Detect which cell encompasses the target text, then output its [x, y] center coordinate. 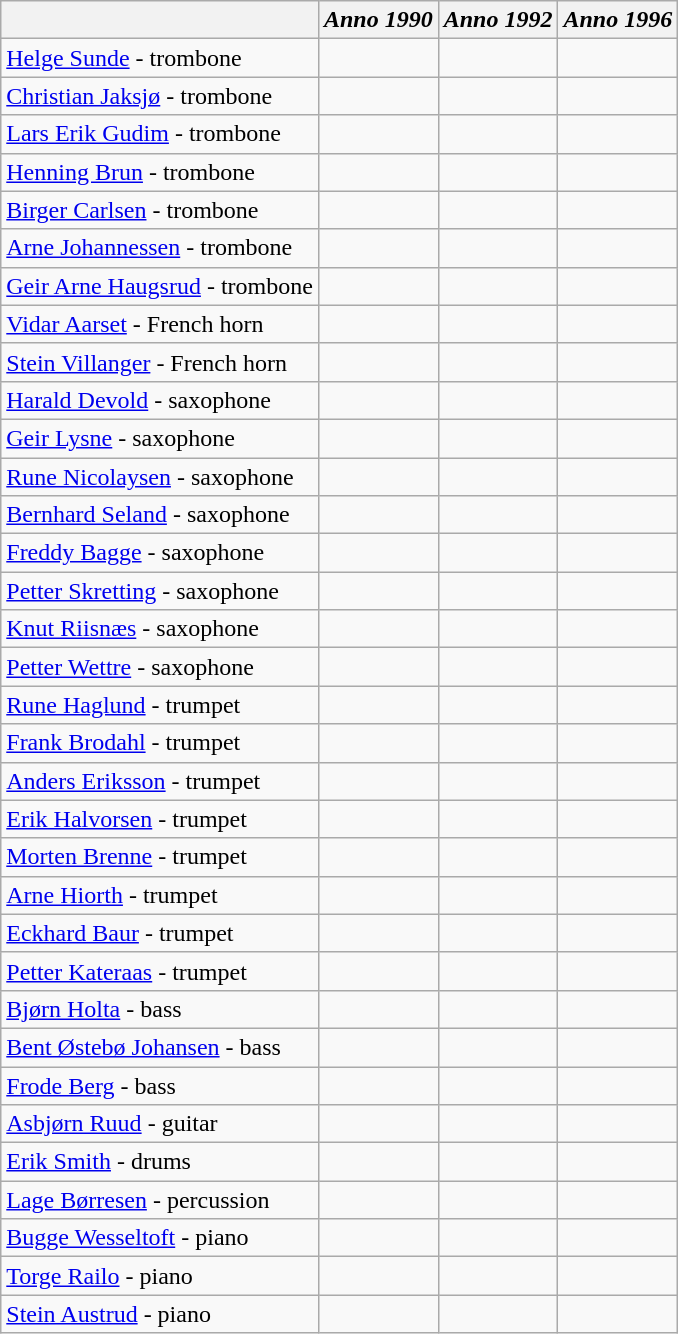
Knut Riisnæs - saxophone [160, 629]
Birger Carlsen - trombone [160, 210]
Bernhard Seland - saxophone [160, 515]
Petter Kateraas - trumpet [160, 971]
Arne Hiorth - trumpet [160, 895]
Stein Austrud - piano [160, 1314]
Morten Brenne - trumpet [160, 857]
Christian Jaksjø - trombone [160, 96]
Bjørn Holta - bass [160, 1009]
Petter Wettre - saxophone [160, 667]
Vidar Aarset - French horn [160, 324]
Petter Skretting - saxophone [160, 591]
Harald Devold - saxophone [160, 400]
Anno 1990 [378, 20]
Anno 1992 [498, 20]
Frank Brodahl - trumpet [160, 743]
Rune Haglund - trumpet [160, 705]
Frode Berg - bass [160, 1085]
Asbjørn Ruud - guitar [160, 1124]
Geir Lysne - saxophone [160, 438]
Anno 1996 [618, 20]
Erik Smith - drums [160, 1162]
Freddy Bagge - saxophone [160, 553]
Stein Villanger - French horn [160, 362]
Lage Børresen - percussion [160, 1200]
Bugge Wesseltoft - piano [160, 1238]
Henning Brun - trombone [160, 172]
Helge Sunde - trombone [160, 58]
Torge Railo - piano [160, 1276]
Anders Eriksson - trumpet [160, 781]
Geir Arne Haugsrud - trombone [160, 286]
Arne Johannessen - trombone [160, 248]
Rune Nicolaysen - saxophone [160, 477]
Erik Halvorsen - trumpet [160, 819]
Lars Erik Gudim - trombone [160, 134]
Eckhard Baur - trumpet [160, 933]
Bent Østebø Johansen - bass [160, 1047]
